Determine the (x, y) coordinate at the center of the cell enclosing the given text.  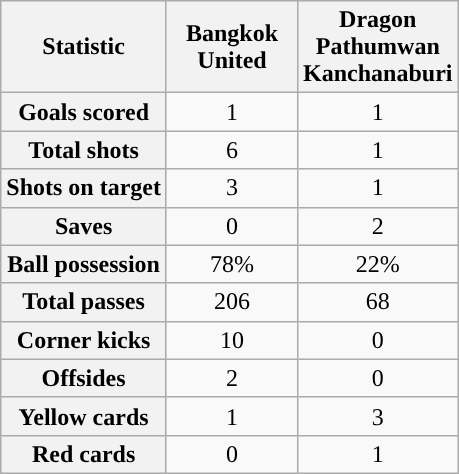
206 (232, 302)
Saves (84, 226)
Ball possession (84, 264)
Statistic (84, 47)
Red cards (84, 454)
10 (232, 340)
Total shots (84, 150)
Shots on target (84, 188)
Dragon Pathumwan Kanchanaburi (378, 47)
Total passes (84, 302)
Bangkok United (232, 47)
6 (232, 150)
Corner kicks (84, 340)
68 (378, 302)
22% (378, 264)
Goals scored (84, 112)
Offsides (84, 378)
78% (232, 264)
Yellow cards (84, 416)
